Return (x, y) of the center of cell containing provided text 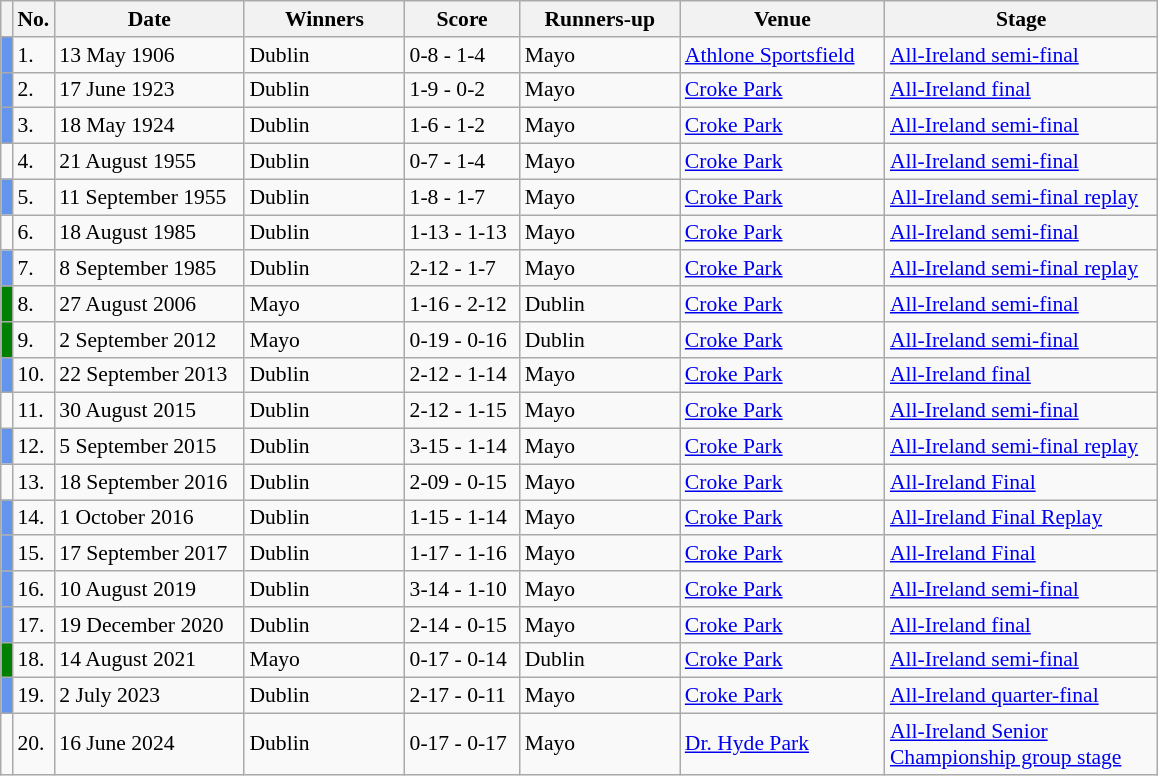
1-16 - 2-12 (462, 304)
27 August 2006 (149, 304)
0-17 - 0-17 (462, 744)
30 August 2015 (149, 411)
2 July 2023 (149, 696)
14 August 2021 (149, 660)
18. (33, 660)
2-12 - 1-7 (462, 269)
3-14 - 1-10 (462, 589)
1-17 - 1-16 (462, 554)
Dr. Hyde Park (782, 744)
6. (33, 233)
11 September 1955 (149, 197)
Score (462, 19)
10. (33, 375)
Venue (782, 19)
17 June 1923 (149, 90)
All-Ireland Senior Championship group stage (1022, 744)
1-13 - 1-13 (462, 233)
8 September 1985 (149, 269)
14. (33, 518)
2-14 - 0-15 (462, 625)
0-8 - 1-4 (462, 55)
1-9 - 0-2 (462, 90)
10 August 2019 (149, 589)
21 August 1955 (149, 162)
16. (33, 589)
1 October 2016 (149, 518)
5. (33, 197)
5 September 2015 (149, 447)
18 September 2016 (149, 482)
0-7 - 1-4 (462, 162)
18 August 1985 (149, 233)
3. (33, 126)
Athlone Sportsfield (782, 55)
Date (149, 19)
8. (33, 304)
22 September 2013 (149, 375)
15. (33, 554)
2-17 - 0-11 (462, 696)
Winners (324, 19)
0-17 - 0-14 (462, 660)
9. (33, 340)
18 May 1924 (149, 126)
All-Ireland Final Replay (1022, 518)
17 September 2017 (149, 554)
7. (33, 269)
2. (33, 90)
2 September 2012 (149, 340)
11. (33, 411)
13 May 1906 (149, 55)
2-09 - 0-15 (462, 482)
Stage (1022, 19)
1. (33, 55)
16 June 2024 (149, 744)
1-8 - 1-7 (462, 197)
All-Ireland quarter-final (1022, 696)
Runners-up (600, 19)
20. (33, 744)
2-12 - 1-15 (462, 411)
19 December 2020 (149, 625)
3-15 - 1-14 (462, 447)
4. (33, 162)
1-6 - 1-2 (462, 126)
17. (33, 625)
1-15 - 1-14 (462, 518)
2-12 - 1-14 (462, 375)
19. (33, 696)
No. (33, 19)
12. (33, 447)
13. (33, 482)
0-19 - 0-16 (462, 340)
